Capture the cell that displays the provided text and extract its [x, y] central coordinate. 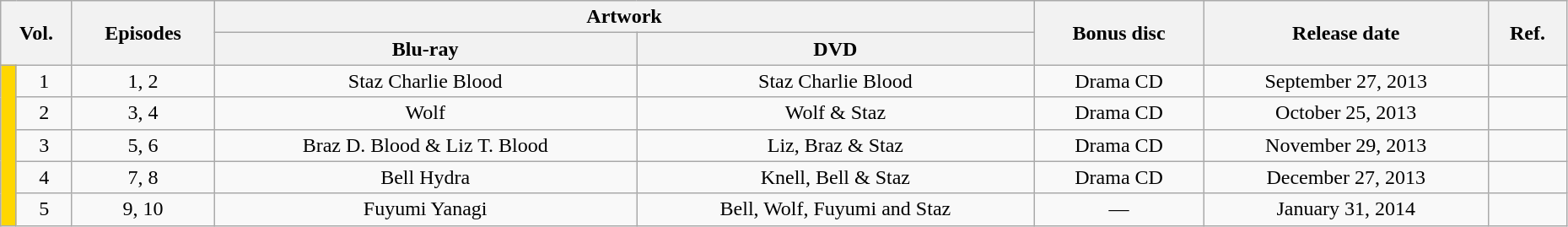
1, 2 [143, 81]
Fuyumi Yanagi [425, 209]
Braz D. Blood & Liz T. Blood [425, 145]
Bonus disc [1118, 33]
September 27, 2013 [1346, 81]
Blu-ray [425, 49]
9, 10 [143, 209]
Liz, Braz & Staz [836, 145]
2 [44, 113]
Artwork [624, 17]
5, 6 [143, 145]
Release date [1346, 33]
5 [44, 209]
3, 4 [143, 113]
Wolf [425, 113]
October 25, 2013 [1346, 113]
Bell, Wolf, Fuyumi and Staz [836, 209]
January 31, 2014 [1346, 209]
Ref. [1528, 33]
December 27, 2013 [1346, 177]
Episodes [143, 33]
— [1118, 209]
3 [44, 145]
4 [44, 177]
Wolf & Staz [836, 113]
Knell, Bell & Staz [836, 177]
Bell Hydra [425, 177]
DVD [836, 49]
1 [44, 81]
7, 8 [143, 177]
Vol. [36, 33]
November 29, 2013 [1346, 145]
